Output the [x, y] coordinate of the center of the cell containing the given text.  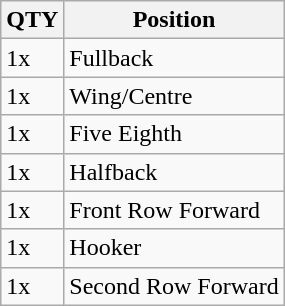
Position [174, 20]
Second Row Forward [174, 286]
Halfback [174, 172]
Hooker [174, 248]
QTY [32, 20]
Front Row Forward [174, 210]
Wing/Centre [174, 96]
Fullback [174, 58]
Five Eighth [174, 134]
